Output the (x, y) coordinate of the center of the cell containing the given text.  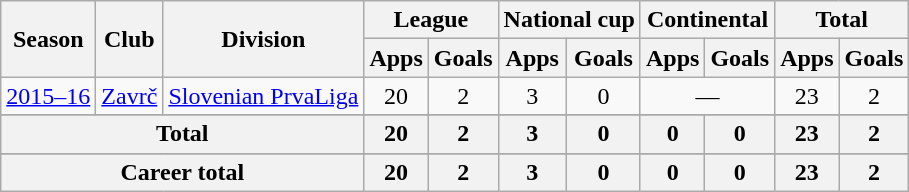
Career total (182, 172)
Zavrč (130, 96)
2015–16 (48, 96)
Division (264, 39)
Slovenian PrvaLiga (264, 96)
Season (48, 39)
Continental (707, 20)
League (431, 20)
National cup (569, 20)
Club (130, 39)
— (707, 96)
